Pinpoint the cell where the given text exists, returning its (x, y) midpoint coordinate. 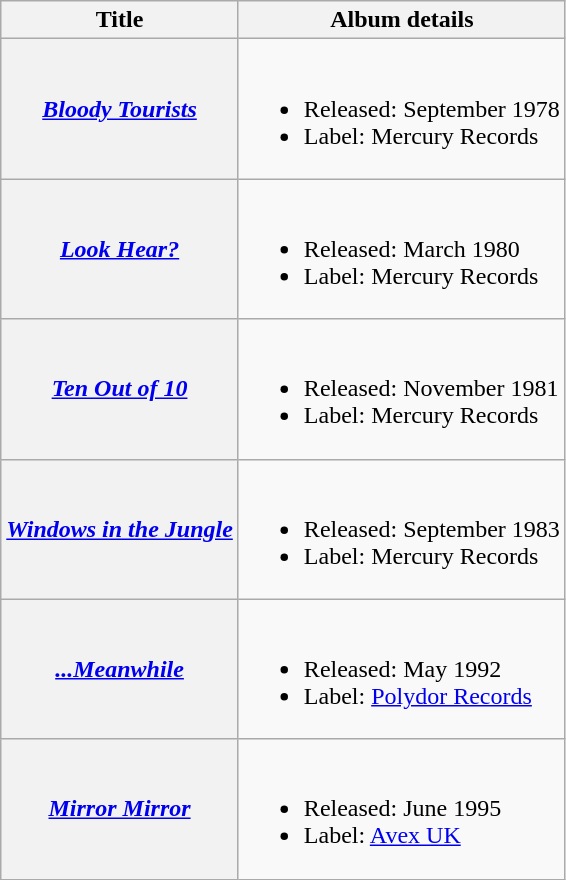
Windows in the Jungle (120, 529)
Released: March 1980Label: Mercury Records (402, 249)
Released: September 1978Label: Mercury Records (402, 109)
Released: May 1992Label: Polydor Records (402, 669)
Ten Out of 10 (120, 389)
Released: September 1983Label: Mercury Records (402, 529)
Released: November 1981Label: Mercury Records (402, 389)
Released: June 1995Label: Avex UK (402, 809)
...Meanwhile (120, 669)
Title (120, 20)
Album details (402, 20)
Mirror Mirror (120, 809)
Bloody Tourists (120, 109)
Look Hear? (120, 249)
